Find where the given text appears and provide that cell's center as [x, y] coordinate. 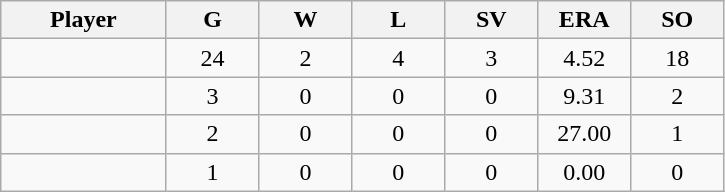
24 [212, 58]
18 [678, 58]
L [398, 20]
0.00 [584, 172]
G [212, 20]
W [306, 20]
4 [398, 58]
SV [492, 20]
Player [84, 20]
4.52 [584, 58]
27.00 [584, 134]
9.31 [584, 96]
SO [678, 20]
ERA [584, 20]
